Extract the [X, Y] coordinate from the center of the cell holding the provided text.  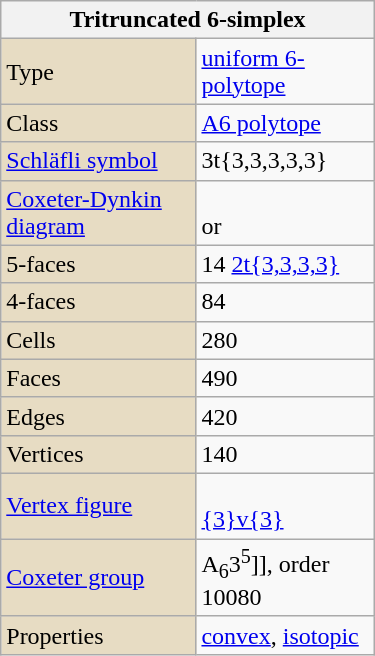
14 2t{3,3,3,3} [285, 264]
Tritruncated 6-simplex [188, 20]
convex, isotopic [285, 635]
uniform 6-polytope [285, 72]
Faces [98, 378]
140 [285, 454]
Coxeter-Dynkin diagram [98, 212]
Class [98, 123]
4-faces [98, 302]
Type [98, 72]
{3}v{3} [285, 506]
Properties [98, 635]
or [285, 212]
280 [285, 340]
Edges [98, 416]
A635]], order 10080 [285, 577]
A6 polytope [285, 123]
Schläfli symbol [98, 161]
Vertex figure [98, 506]
490 [285, 378]
3t{3,3,3,3,3} [285, 161]
420 [285, 416]
5-faces [98, 264]
Vertices [98, 454]
84 [285, 302]
Coxeter group [98, 577]
Cells [98, 340]
